Identify which cell holds the provided text, then report its [X, Y] central coordinate. 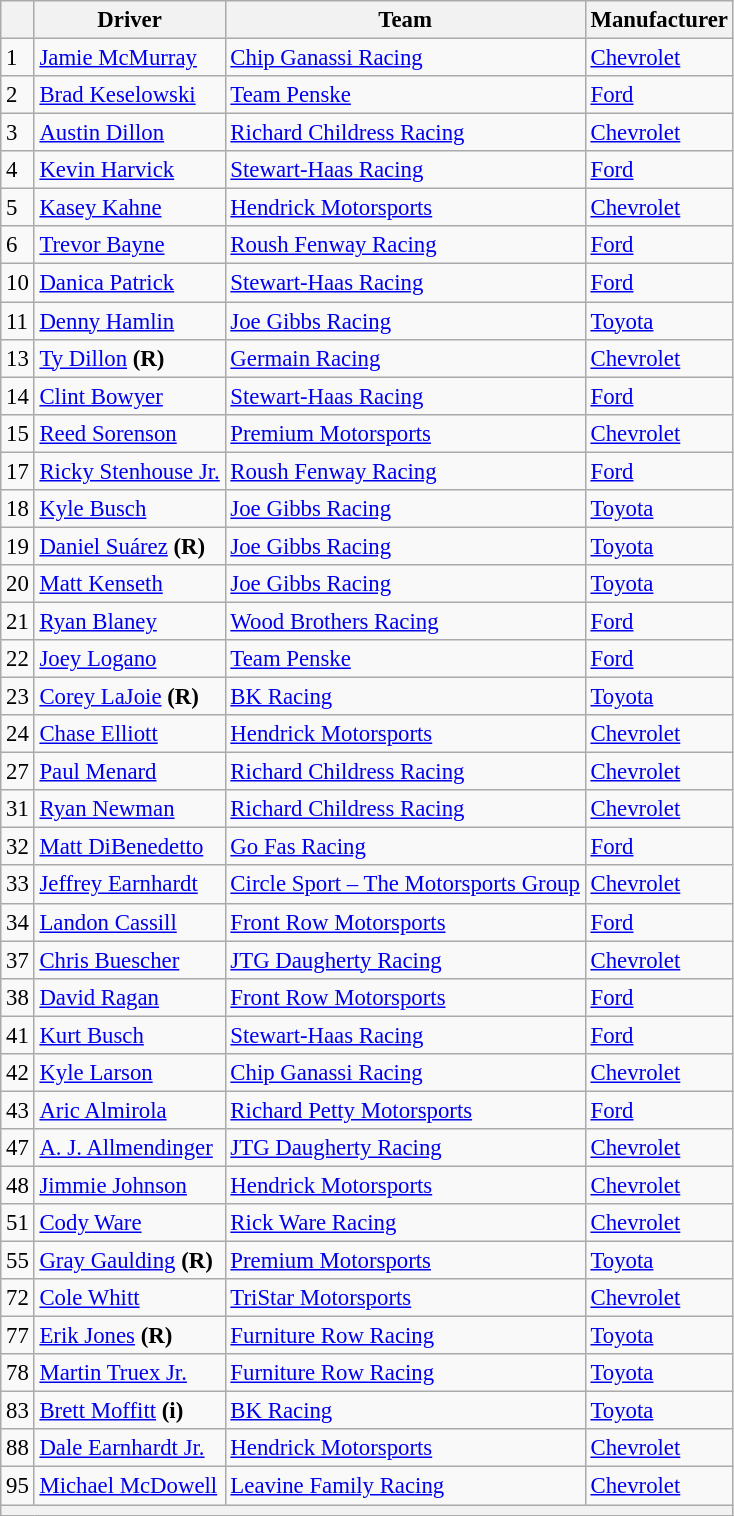
Manufacturer [659, 20]
Jamie McMurray [130, 58]
Team [405, 20]
Kurt Busch [130, 1035]
3 [18, 133]
95 [18, 1486]
13 [18, 358]
Jeffrey Earnhardt [130, 885]
5 [18, 208]
17 [18, 471]
Paul Menard [130, 772]
Kasey Kahne [130, 208]
Jimmie Johnson [130, 1185]
Dale Earnhardt Jr. [130, 1449]
Ricky Stenhouse Jr. [130, 471]
Gray Gaulding (R) [130, 1261]
Rick Ware Racing [405, 1223]
38 [18, 997]
Joey Logano [130, 659]
78 [18, 1373]
83 [18, 1411]
24 [18, 734]
Michael McDowell [130, 1486]
Ty Dillon (R) [130, 358]
32 [18, 847]
Brad Keselowski [130, 95]
Austin Dillon [130, 133]
31 [18, 809]
Driver [130, 20]
A. J. Allmendinger [130, 1148]
23 [18, 697]
15 [18, 433]
Kyle Larson [130, 1073]
Matt DiBenedetto [130, 847]
2 [18, 95]
Kevin Harvick [130, 170]
4 [18, 170]
11 [18, 321]
Aric Almirola [130, 1110]
88 [18, 1449]
Denny Hamlin [130, 321]
6 [18, 245]
TriStar Motorsports [405, 1298]
Ryan Newman [130, 809]
Clint Bowyer [130, 396]
43 [18, 1110]
51 [18, 1223]
Martin Truex Jr. [130, 1373]
77 [18, 1336]
Cody Ware [130, 1223]
20 [18, 584]
Daniel Suárez (R) [130, 546]
Matt Kenseth [130, 584]
48 [18, 1185]
Go Fas Racing [405, 847]
David Ragan [130, 997]
Danica Patrick [130, 283]
Reed Sorenson [130, 433]
Chase Elliott [130, 734]
72 [18, 1298]
34 [18, 922]
Kyle Busch [130, 509]
Chris Buescher [130, 960]
1 [18, 58]
Circle Sport – The Motorsports Group [405, 885]
Erik Jones (R) [130, 1336]
18 [18, 509]
55 [18, 1261]
10 [18, 283]
19 [18, 546]
37 [18, 960]
41 [18, 1035]
27 [18, 772]
Landon Cassill [130, 922]
Ryan Blaney [130, 621]
47 [18, 1148]
14 [18, 396]
Cole Whitt [130, 1298]
42 [18, 1073]
22 [18, 659]
Germain Racing [405, 358]
Trevor Bayne [130, 245]
21 [18, 621]
Wood Brothers Racing [405, 621]
33 [18, 885]
Leavine Family Racing [405, 1486]
Corey LaJoie (R) [130, 697]
Richard Petty Motorsports [405, 1110]
Brett Moffitt (i) [130, 1411]
